Locate the cell with the specified text and output its (x, y) center coordinate. 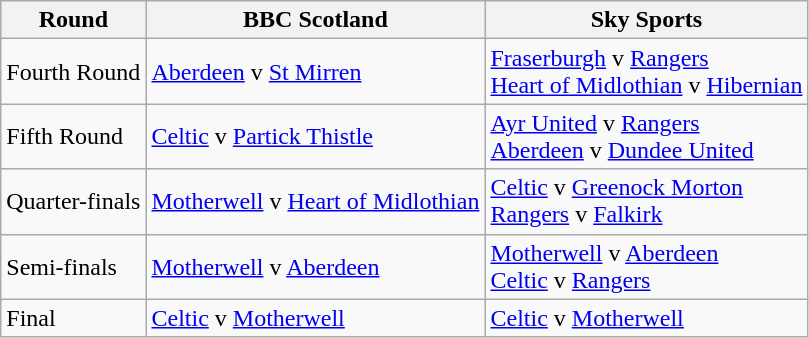
Fourth Round (74, 72)
Aberdeen v St Mirren (316, 72)
Sky Sports (646, 20)
Quarter-finals (74, 202)
Fraserburgh v RangersHeart of Midlothian v Hibernian (646, 72)
Celtic v Partick Thistle (316, 136)
Celtic v Greenock MortonRangers v Falkirk (646, 202)
Semi-finals (74, 266)
Motherwell v Heart of Midlothian (316, 202)
Motherwell v Aberdeen (316, 266)
Round (74, 20)
Fifth Round (74, 136)
Final (74, 318)
Ayr United v RangersAberdeen v Dundee United (646, 136)
BBC Scotland (316, 20)
Motherwell v AberdeenCeltic v Rangers (646, 266)
